Detect which cell encompasses the target text, then output its (X, Y) center coordinate. 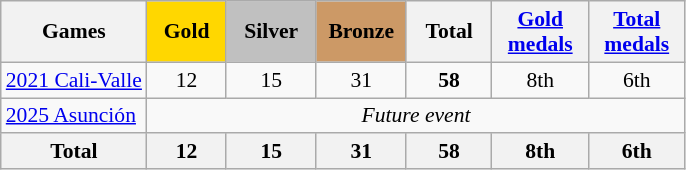
2025 Asunción (74, 116)
Total medals (636, 32)
Games (74, 32)
2021 Cali-Valle (74, 80)
Gold medals (540, 32)
Bronze (361, 32)
Future event (416, 116)
Silver (271, 32)
Gold (186, 32)
